Find where the given text appears and provide that cell's center as (x, y) coordinate. 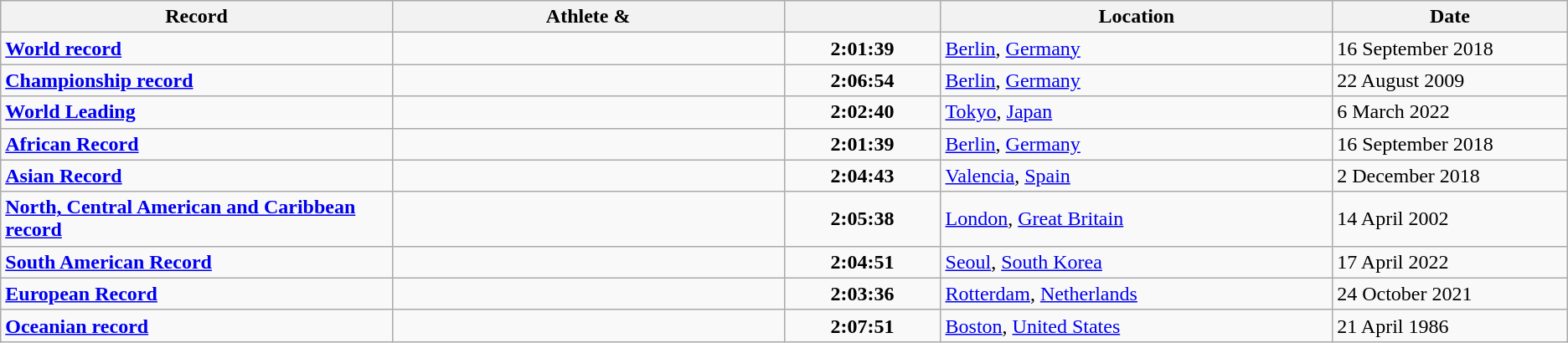
2:03:36 (863, 294)
World Leading (197, 112)
21 April 1986 (1451, 325)
Championship record (197, 80)
World record (197, 49)
17 April 2022 (1451, 262)
2:04:43 (863, 176)
European Record (197, 294)
2:04:51 (863, 262)
Asian Record (197, 176)
Location (1137, 17)
14 April 2002 (1451, 219)
2 December 2018 (1451, 176)
Athlete & (588, 17)
2:07:51 (863, 325)
Tokyo, Japan (1137, 112)
Boston, United States (1137, 325)
South American Record (197, 262)
Rotterdam, Netherlands (1137, 294)
2:02:40 (863, 112)
24 October 2021 (1451, 294)
Oceanian record (197, 325)
Seoul, South Korea (1137, 262)
2:06:54 (863, 80)
2:05:38 (863, 219)
African Record (197, 144)
North, Central American and Caribbean record (197, 219)
Record (197, 17)
Valencia, Spain (1137, 176)
Date (1451, 17)
6 March 2022 (1451, 112)
22 August 2009 (1451, 80)
London, Great Britain (1137, 219)
